Detect which cell encompasses the target text, then output its (x, y) center coordinate. 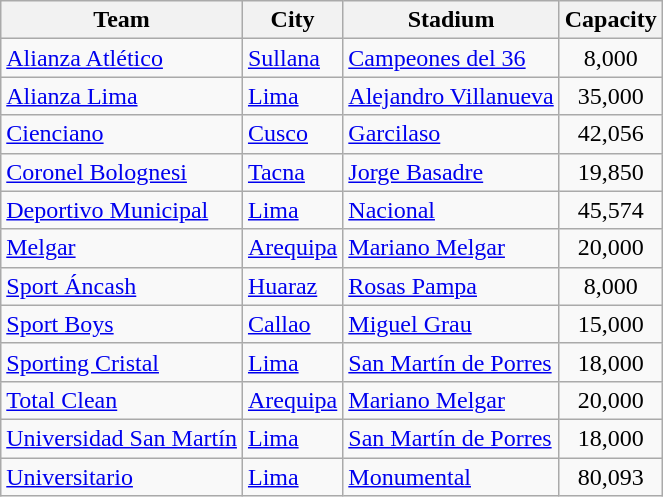
Universidad San Martín (122, 438)
City (292, 20)
Miguel Grau (451, 324)
35,000 (610, 96)
Tacna (292, 172)
Garcilaso (451, 134)
Huaraz (292, 286)
Cusco (292, 134)
15,000 (610, 324)
Nacional (451, 210)
45,574 (610, 210)
Sport Áncash (122, 286)
80,093 (610, 477)
Melgar (122, 248)
Monumental (451, 477)
Callao (292, 324)
Alianza Atlético (122, 58)
Sullana (292, 58)
Team (122, 20)
Coronel Bolognesi (122, 172)
Jorge Basadre (451, 172)
Deportivo Municipal (122, 210)
Rosas Pampa (451, 286)
Universitario (122, 477)
19,850 (610, 172)
42,056 (610, 134)
Sport Boys (122, 324)
Alianza Lima (122, 96)
Stadium (451, 20)
Total Clean (122, 400)
Campeones del 36 (451, 58)
Capacity (610, 20)
Cienciano (122, 134)
Alejandro Villanueva (451, 96)
Sporting Cristal (122, 362)
